Identify which cell holds the provided text, then report its (X, Y) central coordinate. 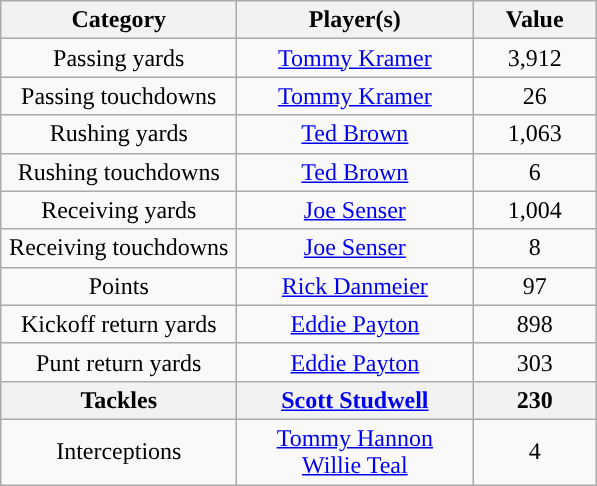
Rushing yards (119, 134)
Passing touchdowns (119, 96)
898 (535, 324)
1,063 (535, 134)
Tommy Hannon Willie Teal (355, 452)
303 (535, 362)
Rushing touchdowns (119, 172)
3,912 (535, 58)
Player(s) (355, 20)
Category (119, 20)
8 (535, 248)
97 (535, 286)
Receiving yards (119, 210)
6 (535, 172)
Kickoff return yards (119, 324)
1,004 (535, 210)
Value (535, 20)
Points (119, 286)
Scott Studwell (355, 400)
230 (535, 400)
4 (535, 452)
Punt return yards (119, 362)
26 (535, 96)
Receiving touchdowns (119, 248)
Rick Danmeier (355, 286)
Tackles (119, 400)
Interceptions (119, 452)
Passing yards (119, 58)
